Search for the cell housing the specified text and yield its [X, Y] center coordinate. 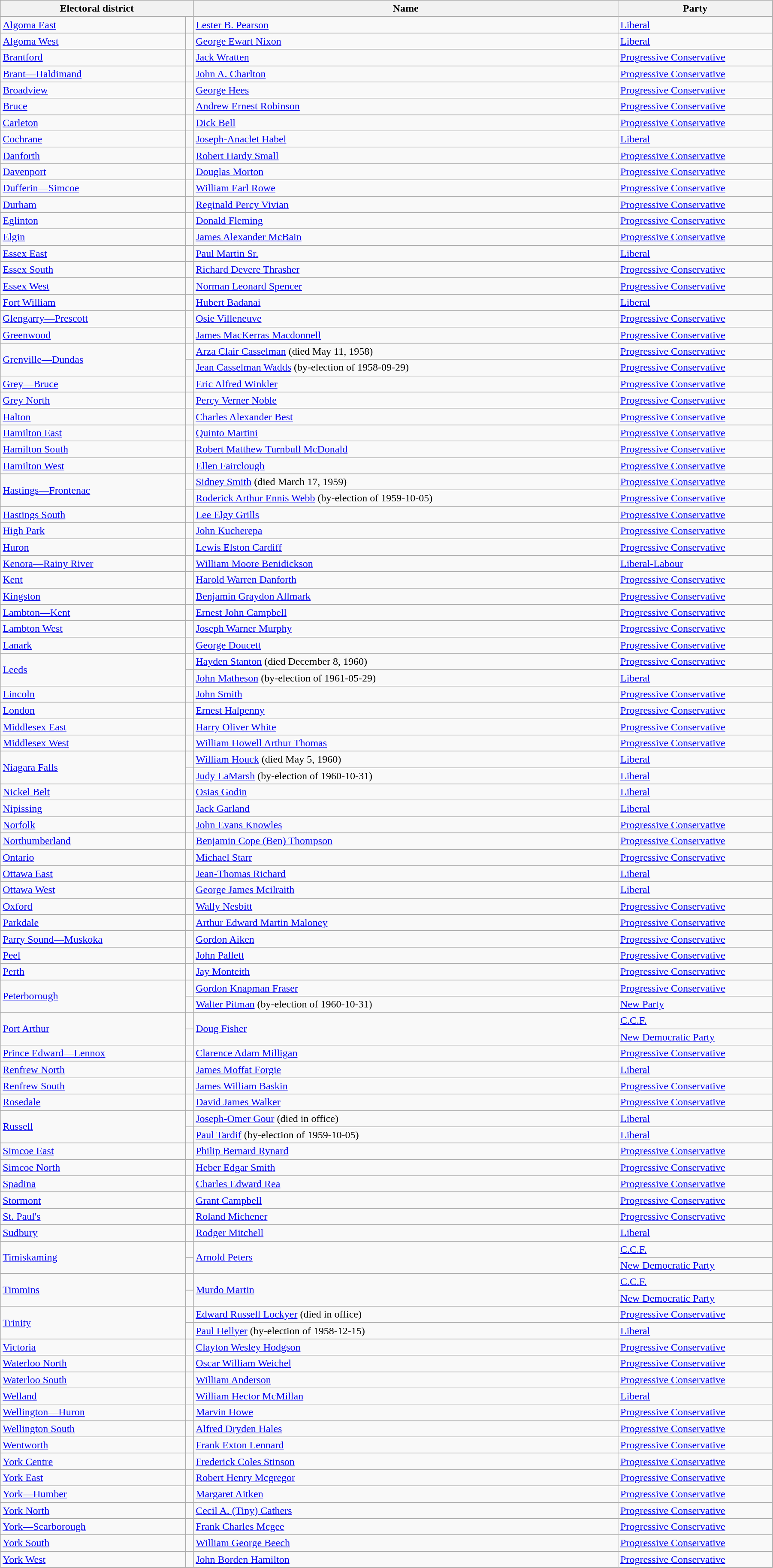
Electoral district [97, 9]
Niagara Falls [93, 768]
Essex West [93, 286]
Essex South [93, 270]
Durham [93, 205]
James Alexander McBain [406, 237]
Jean Casselman Wadds (by-election of 1958-09-29) [406, 368]
London [93, 710]
Brantford [93, 57]
Lambton West [93, 629]
Renfrew North [93, 1070]
Donald Fleming [406, 221]
Jean-Thomas Richard [406, 874]
James William Baskin [406, 1086]
Kenora—Rainy River [93, 564]
Charles Edward Rea [406, 1184]
Grant Campbell [406, 1200]
Rosedale [93, 1102]
York—Scarborough [93, 1527]
John Evans Knowles [406, 825]
Algoma East [93, 25]
Ellen Fairclough [406, 465]
Edward Russell Lockyer (died in office) [406, 1315]
Margaret Aitken [406, 1494]
Welland [93, 1396]
Marvin Howe [406, 1412]
Algoma West [93, 41]
Robert Hardy Small [406, 155]
Harold Warren Danforth [406, 580]
William Earl Rowe [406, 188]
Waterloo North [93, 1363]
Sudbury [93, 1233]
Frank Charles Mcgee [406, 1527]
Dufferin—Simcoe [93, 188]
Elgin [93, 237]
Frank Exton Lennard [406, 1445]
Osie Villeneuve [406, 319]
Joseph-Omer Gour (died in office) [406, 1119]
Peel [93, 955]
Parkdale [93, 923]
Lincoln [93, 694]
Essex East [93, 253]
Party [695, 9]
York South [93, 1543]
George Doucett [406, 645]
Ontario [93, 857]
Benjamin Cope (Ben) Thompson [406, 841]
Dick Bell [406, 123]
Clayton Wesley Hodgson [406, 1347]
Wellington—Huron [93, 1412]
Victoria [93, 1347]
Percy Verner Noble [406, 400]
Russell [93, 1127]
Andrew Ernest Robinson [406, 106]
Michael Starr [406, 857]
Ottawa East [93, 874]
Charles Alexander Best [406, 416]
Leeds [93, 669]
Greenwood [93, 335]
Timmins [93, 1290]
St. Paul's [93, 1216]
William Hector McMillan [406, 1396]
Northumberland [93, 841]
Huron [93, 547]
Hubert Badanai [406, 302]
Wentworth [93, 1445]
Hamilton East [93, 433]
George James Mcilraith [406, 890]
Carleton [93, 123]
Frederick Coles Stinson [406, 1461]
Paul Tardif (by-election of 1959-10-05) [406, 1135]
Waterloo South [93, 1380]
Robert Henry Mcgregor [406, 1478]
Sidney Smith (died March 17, 1959) [406, 482]
James MacKerras Macdonnell [406, 335]
Kingston [93, 596]
Arnold Peters [406, 1257]
Rodger Mitchell [406, 1233]
Jack Wratten [406, 57]
Joseph-Anaclet Habel [406, 139]
Osias Godin [406, 792]
Prince Edward—Lennox [93, 1053]
Jay Monteith [406, 971]
Quinto Martini [406, 433]
John Pallett [406, 955]
Hamilton West [93, 465]
Norfolk [93, 825]
Ernest John Campbell [406, 612]
Peterborough [93, 996]
Renfrew South [93, 1086]
Eric Alfred Winkler [406, 384]
George Hees [406, 90]
John Kucherepa [406, 531]
York West [93, 1559]
York East [93, 1478]
Halton [93, 416]
Parry Sound—Muskoka [93, 939]
Spadina [93, 1184]
Lester B. Pearson [406, 25]
Roderick Arthur Ennis Webb (by-election of 1959-10-05) [406, 498]
Glengarry—Prescott [93, 319]
Norman Leonard Spencer [406, 286]
Lewis Elston Cardiff [406, 547]
George Ewart Nixon [406, 41]
Grey North [93, 400]
Danforth [93, 155]
Lee Elgy Grills [406, 515]
Jack Garland [406, 808]
Judy LaMarsh (by-election of 1960-10-31) [406, 776]
Simcoe North [93, 1167]
Perth [93, 971]
John A. Charlton [406, 74]
Grenville—Dundas [93, 359]
Hayden Stanton (died December 8, 1960) [406, 661]
James Moffat Forgie [406, 1070]
Paul Martin Sr. [406, 253]
York Centre [93, 1461]
Murdo Martin [406, 1290]
Arza Clair Casselman (died May 11, 1958) [406, 351]
Heber Edgar Smith [406, 1167]
Oscar William Weichel [406, 1363]
Broadview [93, 90]
Eglinton [93, 221]
New Party [695, 1004]
Port Arthur [93, 1029]
William Moore Benidickson [406, 564]
Clarence Adam Milligan [406, 1053]
Lambton—Kent [93, 612]
York—Humber [93, 1494]
High Park [93, 531]
Paul Hellyer (by-election of 1958-12-15) [406, 1331]
Joseph Warner Murphy [406, 629]
Liberal-Labour [695, 564]
Cecil A. (Tiny) Cathers [406, 1510]
Wally Nesbitt [406, 906]
Gordon Knapman Fraser [406, 988]
Oxford [93, 906]
Philip Bernard Rynard [406, 1151]
David James Walker [406, 1102]
Roland Michener [406, 1216]
Grey—Bruce [93, 384]
Wellington South [93, 1429]
Doug Fisher [406, 1029]
Alfred Dryden Hales [406, 1429]
Walter Pitman (by-election of 1960-10-31) [406, 1004]
Robert Matthew Turnbull McDonald [406, 449]
Reginald Percy Vivian [406, 205]
William George Beech [406, 1543]
Stormont [93, 1200]
Simcoe East [93, 1151]
Ernest Halpenny [406, 710]
Richard Devere Thrasher [406, 270]
Hastings South [93, 515]
Arthur Edward Martin Maloney [406, 923]
Bruce [93, 106]
Harry Oliver White [406, 727]
Gordon Aiken [406, 939]
William Houck (died May 5, 1960) [406, 760]
Ottawa West [93, 890]
Nipissing [93, 808]
York North [93, 1510]
Lanark [93, 645]
Name [406, 9]
Nickel Belt [93, 792]
Hastings—Frontenac [93, 490]
Kent [93, 580]
Middlesex East [93, 727]
Brant—Haldimand [93, 74]
William Howell Arthur Thomas [406, 743]
William Anderson [406, 1380]
Middlesex West [93, 743]
Fort William [93, 302]
Trinity [93, 1323]
John Matheson (by-election of 1961-05-29) [406, 678]
Hamilton South [93, 449]
Benjamin Graydon Allmark [406, 596]
Cochrane [93, 139]
Douglas Morton [406, 172]
John Borden Hamilton [406, 1559]
Davenport [93, 172]
John Smith [406, 694]
Timiskaming [93, 1257]
